Extract the [X, Y] coordinate from the center of the cell holding the provided text.  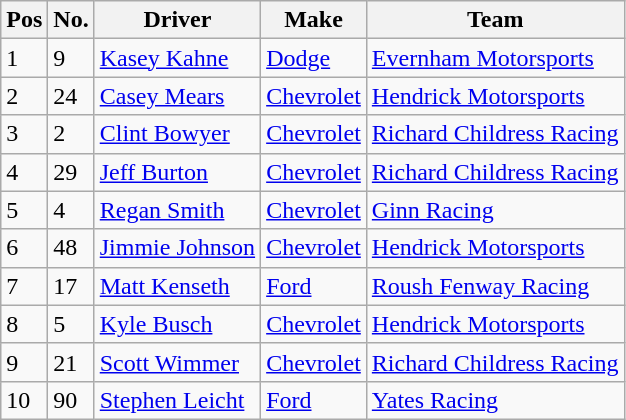
Jeff Burton [177, 172]
Driver [177, 20]
Regan Smith [177, 210]
Scott Wimmer [177, 362]
48 [71, 248]
Casey Mears [177, 96]
17 [71, 286]
Clint Bowyer [177, 134]
No. [71, 20]
1 [24, 58]
8 [24, 324]
90 [71, 400]
Make [314, 20]
Kasey Kahne [177, 58]
Evernham Motorsports [495, 58]
24 [71, 96]
Stephen Leicht [177, 400]
Pos [24, 20]
6 [24, 248]
10 [24, 400]
Team [495, 20]
Ginn Racing [495, 210]
Yates Racing [495, 400]
Jimmie Johnson [177, 248]
Matt Kenseth [177, 286]
Roush Fenway Racing [495, 286]
Kyle Busch [177, 324]
29 [71, 172]
7 [24, 286]
Dodge [314, 58]
21 [71, 362]
3 [24, 134]
